Determine the (X, Y) coordinate at the center of the cell enclosing the given text.  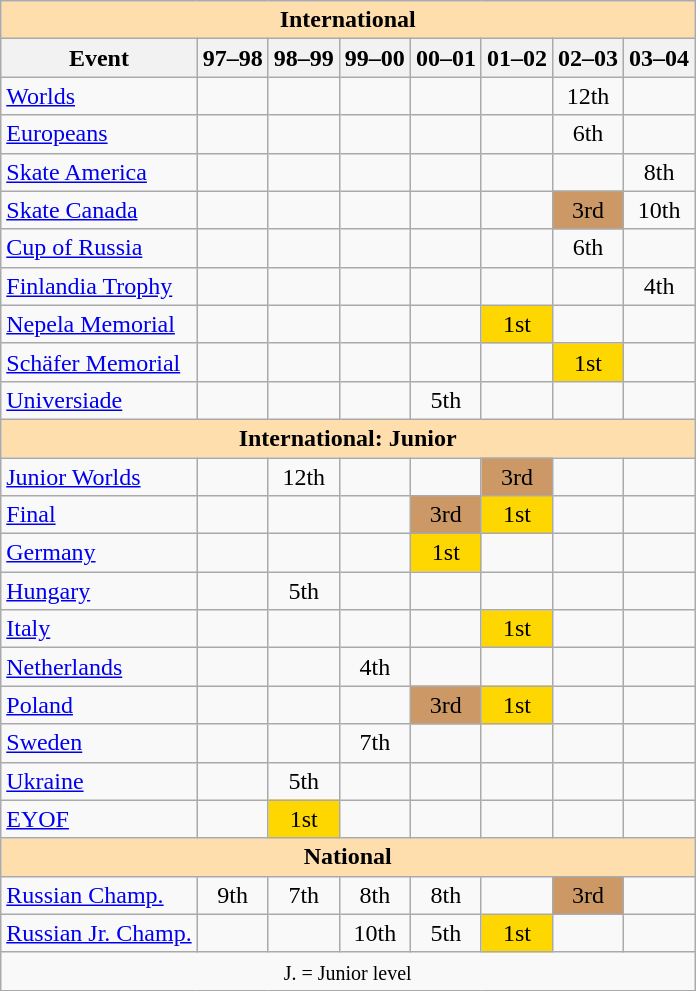
97–98 (232, 58)
Worlds (99, 96)
Junior Worlds (99, 477)
Sweden (99, 743)
National (348, 857)
EYOF (99, 819)
9th (232, 895)
Italy (99, 629)
Schäfer Memorial (99, 362)
Finlandia Trophy (99, 286)
J. = Junior level (348, 971)
98–99 (304, 58)
Russian Jr. Champ. (99, 933)
Skate Canada (99, 210)
International (348, 20)
Poland (99, 705)
Universiade (99, 400)
Final (99, 515)
01–02 (516, 58)
02–03 (588, 58)
Nepela Memorial (99, 324)
99–00 (374, 58)
Ukraine (99, 781)
00–01 (446, 58)
Netherlands (99, 667)
Cup of Russia (99, 248)
Russian Champ. (99, 895)
03–04 (660, 58)
Event (99, 58)
Europeans (99, 134)
International: Junior (348, 438)
Germany (99, 553)
Skate America (99, 172)
Hungary (99, 591)
